Locate the cell with the specified text and output its [x, y] center coordinate. 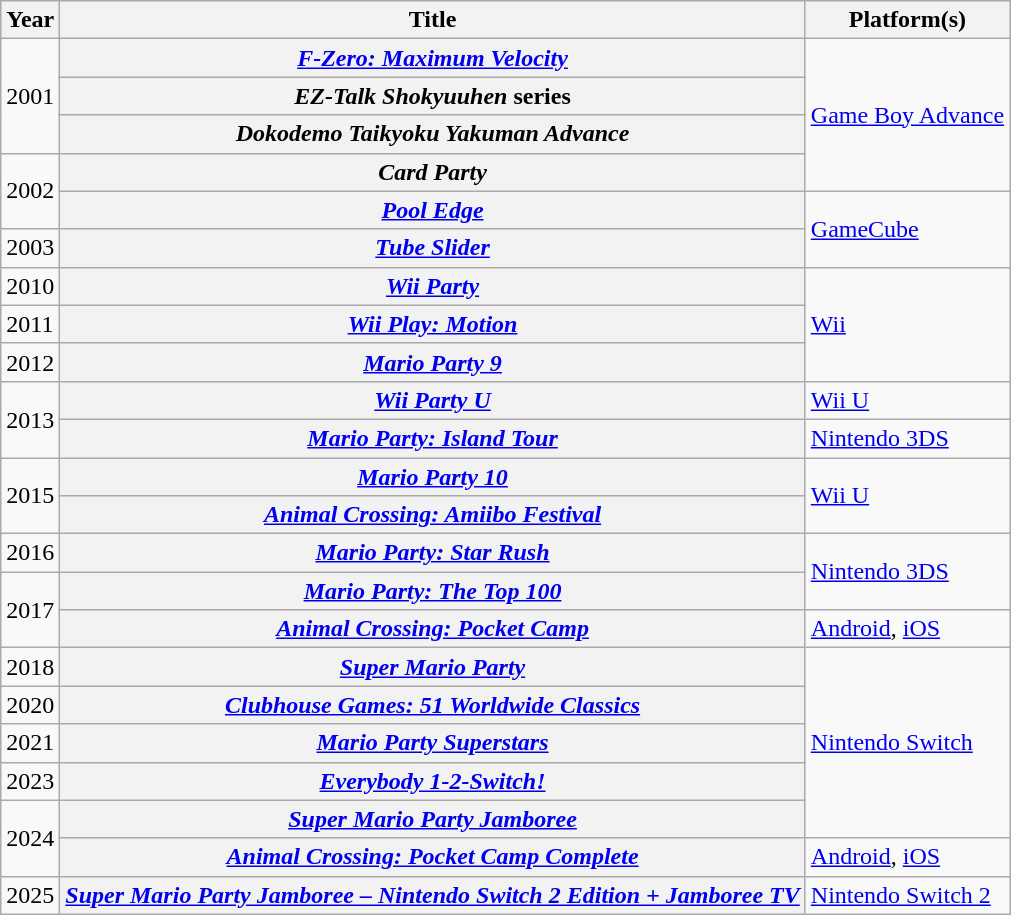
Year [30, 20]
Dokodemo Taikyoku Yakuman Advance [432, 134]
GameCube [907, 229]
Nintendo Switch [907, 743]
2002 [30, 191]
EZ-Talk Shokyuuhen series [432, 96]
Pool Edge [432, 210]
Everybody 1-2-Switch! [432, 781]
Wii Play: Motion [432, 324]
2011 [30, 324]
Super Mario Party Jamboree [432, 819]
2018 [30, 667]
Mario Party: The Top 100 [432, 591]
Nintendo Switch 2 [907, 895]
Card Party [432, 172]
Mario Party Superstars [432, 743]
2012 [30, 362]
Wii Party [432, 286]
Tube Slider [432, 248]
Wii Party U [432, 400]
2016 [30, 553]
Super Mario Party Jamboree – Nintendo Switch 2 Edition + Jamboree TV [432, 895]
F-Zero: Maximum Velocity [432, 58]
Clubhouse Games: 51 Worldwide Classics [432, 705]
Game Boy Advance [907, 115]
2015 [30, 496]
2017 [30, 610]
Mario Party 10 [432, 477]
Animal Crossing: Amiibo Festival [432, 515]
2025 [30, 895]
Title [432, 20]
Super Mario Party [432, 667]
Animal Crossing: Pocket Camp [432, 629]
2001 [30, 96]
Animal Crossing: Pocket Camp Complete [432, 857]
2023 [30, 781]
2020 [30, 705]
2010 [30, 286]
Wii [907, 324]
2021 [30, 743]
2013 [30, 419]
Mario Party 9 [432, 362]
Mario Party: Island Tour [432, 438]
2003 [30, 248]
Platform(s) [907, 20]
2024 [30, 838]
Mario Party: Star Rush [432, 553]
